Search for the cell housing the specified text and yield its (X, Y) center coordinate. 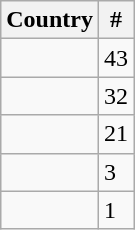
1 (116, 210)
21 (116, 134)
3 (116, 172)
32 (116, 96)
43 (116, 58)
# (116, 20)
Country (50, 20)
